Capture the cell that displays the provided text and extract its [X, Y] central coordinate. 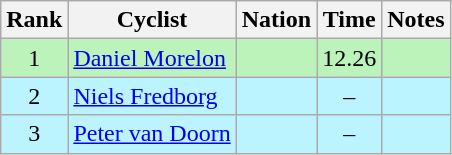
12.26 [350, 58]
Time [350, 20]
Daniel Morelon [152, 58]
Rank [34, 20]
3 [34, 134]
Niels Fredborg [152, 96]
Notes [416, 20]
Cyclist [152, 20]
Peter van Doorn [152, 134]
1 [34, 58]
Nation [276, 20]
2 [34, 96]
